Output the [x, y] coordinate of the center of the cell containing the given text.  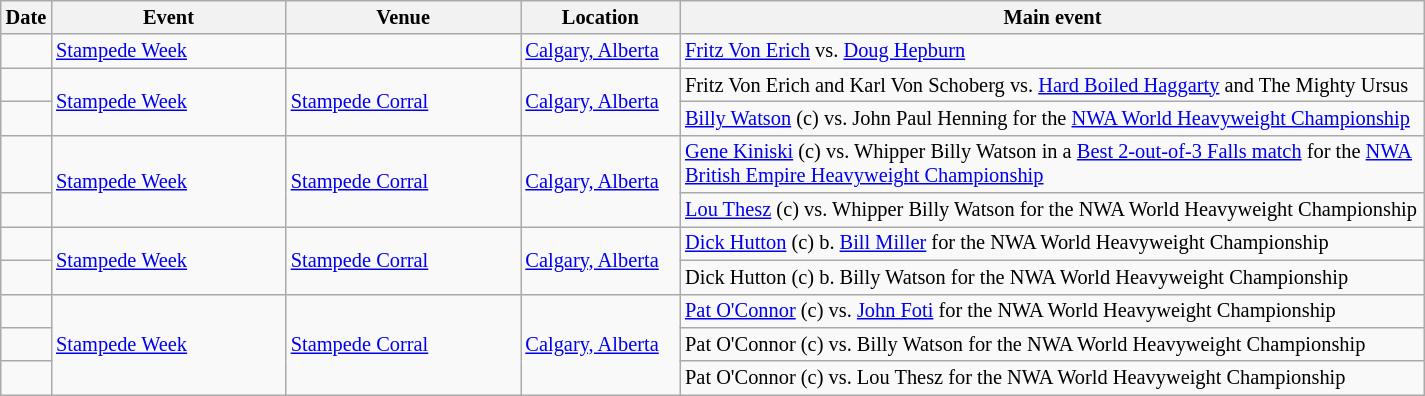
Pat O'Connor (c) vs. Billy Watson for the NWA World Heavyweight Championship [1052, 344]
Main event [1052, 17]
Event [168, 17]
Pat O'Connor (c) vs. Lou Thesz for the NWA World Heavyweight Championship [1052, 378]
Gene Kiniski (c) vs. Whipper Billy Watson in a Best 2-out-of-3 Falls match for the NWA British Empire Heavyweight Championship [1052, 164]
Dick Hutton (c) b. Billy Watson for the NWA World Heavyweight Championship [1052, 277]
Lou Thesz (c) vs. Whipper Billy Watson for the NWA World Heavyweight Championship [1052, 210]
Dick Hutton (c) b. Bill Miller for the NWA World Heavyweight Championship [1052, 243]
Date [26, 17]
Pat O'Connor (c) vs. John Foti for the NWA World Heavyweight Championship [1052, 311]
Billy Watson (c) vs. John Paul Henning for the NWA World Heavyweight Championship [1052, 118]
Fritz Von Erich and Karl Von Schoberg vs. Hard Boiled Haggarty and The Mighty Ursus [1052, 85]
Venue [404, 17]
Location [600, 17]
Fritz Von Erich vs. Doug Hepburn [1052, 51]
